Capture the cell that displays the provided text and extract its (X, Y) central coordinate. 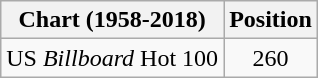
Position (271, 20)
US Billboard Hot 100 (112, 58)
Chart (1958-2018) (112, 20)
260 (271, 58)
